Determine the (X, Y) coordinate at the center of the cell enclosing the given text.  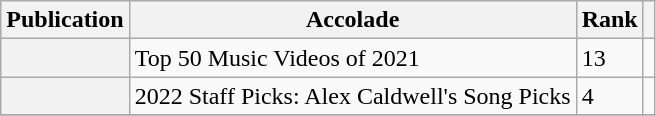
Publication (65, 20)
Top 50 Music Videos of 2021 (352, 58)
4 (610, 96)
Rank (610, 20)
Accolade (352, 20)
13 (610, 58)
2022 Staff Picks: Alex Caldwell's Song Picks (352, 96)
